Return the (X, Y) coordinate for the center point of the cell that contains the specified text.  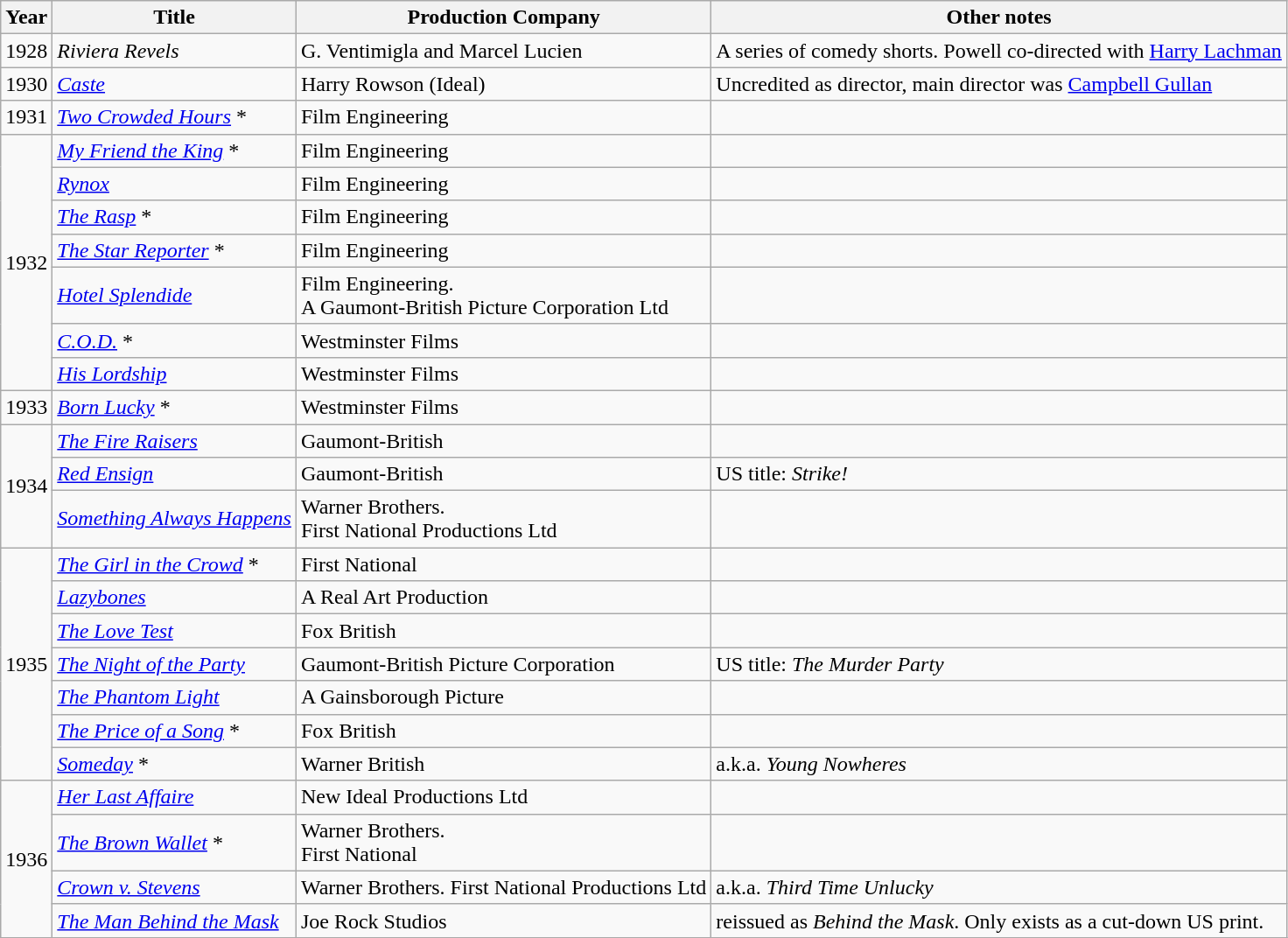
1936 (26, 859)
1930 (26, 84)
New Ideal Productions Ltd (503, 797)
My Friend the King * (175, 150)
1935 (26, 664)
1934 (26, 485)
reissued as Behind the Mask. Only exists as a cut-down US print. (999, 920)
Production Company (503, 17)
The Girl in the Crowd * (175, 564)
C.O.D. * (175, 340)
Lazybones (175, 598)
Crown v. Stevens (175, 887)
Her Last Affaire (175, 797)
The Rasp * (175, 217)
1928 (26, 51)
A series of comedy shorts. Powell co-directed with Harry Lachman (999, 51)
Something Always Happens (175, 520)
Gaumont-British Picture Corporation (503, 664)
The Brown Wallet * (175, 842)
Warner Brothers.First National (503, 842)
Two Crowded Hours * (175, 117)
His Lordship (175, 374)
a.k.a. Young Nowheres (999, 764)
Year (26, 17)
The Star Reporter * (175, 250)
Uncredited as director, main director was Campbell Gullan (999, 84)
Born Lucky * (175, 407)
The Price of a Song * (175, 731)
Rynox (175, 184)
Joe Rock Studios (503, 920)
The Phantom Light (175, 697)
Someday * (175, 764)
Other notes (999, 17)
A Gainsborough Picture (503, 697)
a.k.a. Third Time Unlucky (999, 887)
Harry Rowson (Ideal) (503, 84)
Warner Brothers.First National Productions Ltd (503, 520)
Caste (175, 84)
Red Ensign (175, 474)
Title (175, 17)
G. Ventimigla and Marcel Lucien (503, 51)
1932 (26, 262)
1933 (26, 407)
The Love Test (175, 631)
Warner Brothers. First National Productions Ltd (503, 887)
First National (503, 564)
The Fire Raisers (175, 440)
1931 (26, 117)
Hotel Splendide (175, 296)
Warner British (503, 764)
US title: The Murder Party (999, 664)
Riviera Revels (175, 51)
The Night of the Party (175, 664)
A Real Art Production (503, 598)
The Man Behind the Mask (175, 920)
Film Engineering.A Gaumont-British Picture Corporation Ltd (503, 296)
US title: Strike! (999, 474)
